From the cell containing the given text, extract its center point as (x, y) coordinate. 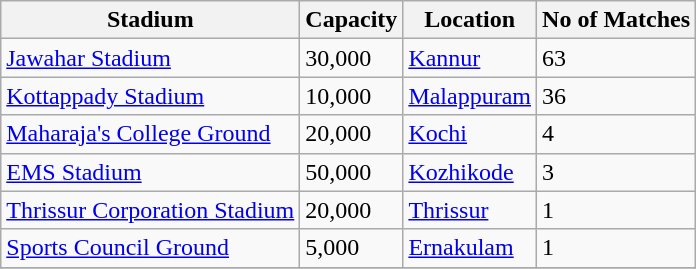
5,000 (352, 248)
Ernakulam (470, 248)
Maharaja's College Ground (150, 134)
Malappuram (470, 96)
30,000 (352, 58)
Kozhikode (470, 172)
Kochi (470, 134)
No of Matches (616, 20)
Capacity (352, 20)
10,000 (352, 96)
3 (616, 172)
63 (616, 58)
Thrissur Corporation Stadium (150, 210)
Location (470, 20)
Jawahar Stadium (150, 58)
Kannur (470, 58)
50,000 (352, 172)
Stadium (150, 20)
Thrissur (470, 210)
Sports Council Ground (150, 248)
Kottappady Stadium (150, 96)
4 (616, 134)
EMS Stadium (150, 172)
36 (616, 96)
